Capture the cell that displays the provided text and extract its [x, y] central coordinate. 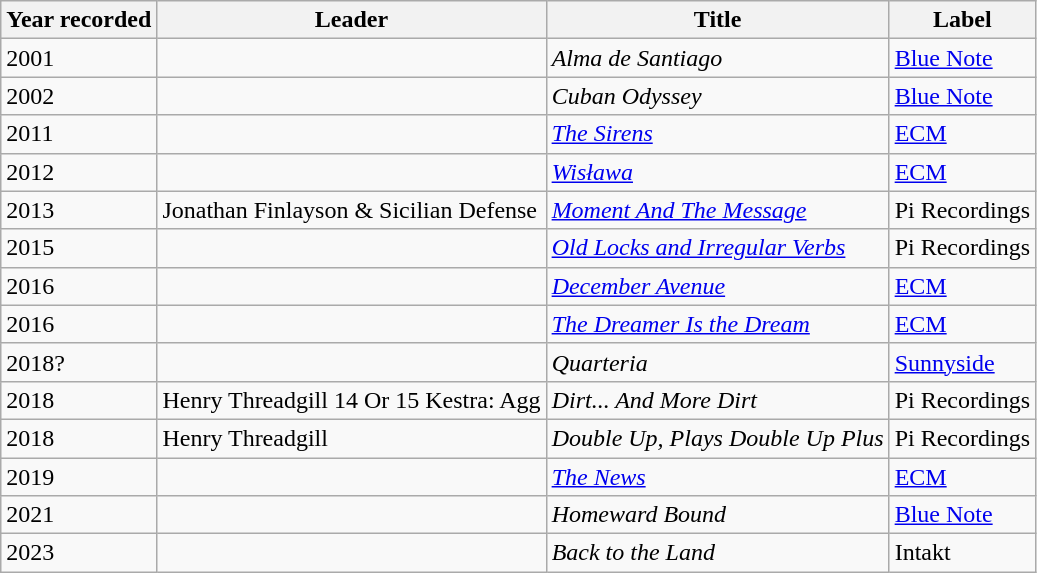
2018? [79, 362]
Double Up, Plays Double Up Plus [718, 438]
Year recorded [79, 20]
Henry Threadgill 14 Or 15 Kestra: Agg [352, 400]
2015 [79, 248]
Dirt... And More Dirt [718, 400]
2023 [79, 553]
The News [718, 477]
Jonathan Finlayson & Sicilian Defense [352, 210]
Homeward Bound [718, 515]
2019 [79, 477]
2013 [79, 210]
2002 [79, 96]
Moment And The Message [718, 210]
2021 [79, 515]
Henry Threadgill [352, 438]
Title [718, 20]
2011 [79, 134]
Alma de Santiago [718, 58]
The Sirens [718, 134]
Leader [352, 20]
December Avenue [718, 286]
Cuban Odyssey [718, 96]
Quarteria [718, 362]
Label [962, 20]
Wisława [718, 172]
Old Locks and Irregular Verbs [718, 248]
Sunnyside [962, 362]
2001 [79, 58]
The Dreamer Is the Dream [718, 324]
Back to the Land [718, 553]
Intakt [962, 553]
2012 [79, 172]
